Pinpoint the cell where the given text exists, returning its [x, y] midpoint coordinate. 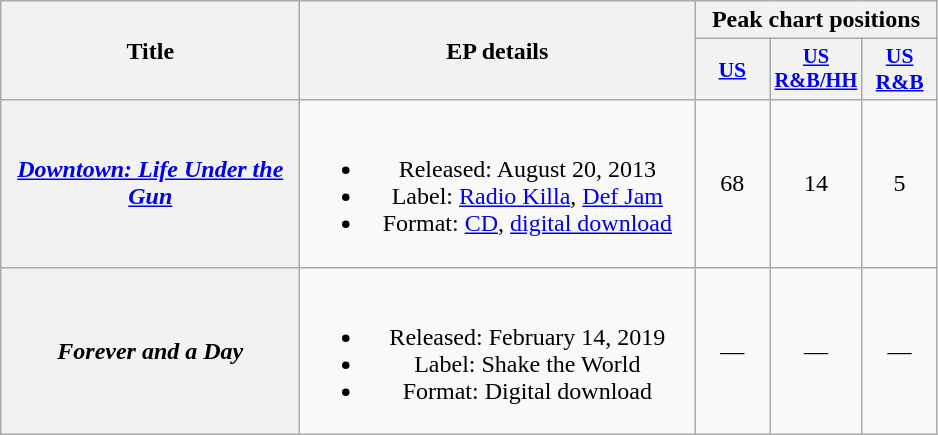
68 [732, 184]
USR&B [900, 70]
Released: August 20, 2013Label: Radio Killa, Def JamFormat: CD, digital download [498, 184]
Released: February 14, 2019Label: Shake the WorldFormat: Digital download [498, 350]
USR&B/HH [816, 70]
Downtown: Life Under the Gun [150, 184]
EP details [498, 50]
5 [900, 184]
Peak chart positions [816, 20]
Forever and a Day [150, 350]
US [732, 70]
14 [816, 184]
Title [150, 50]
